Provide the [X, Y] coordinate of the cell's center where the given text is located.  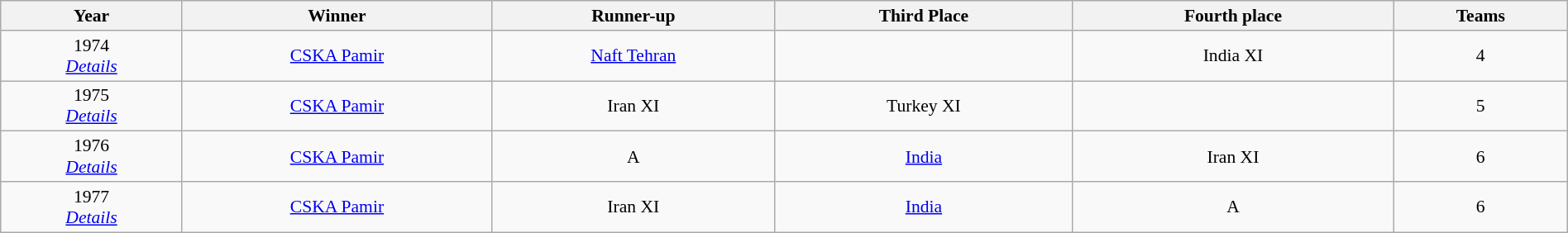
1977Details [92, 207]
Winner [337, 16]
5 [1480, 106]
Third Place [924, 16]
Runner-up [633, 16]
Turkey XI [924, 106]
Year [92, 16]
1976Details [92, 157]
4 [1480, 56]
1974Details [92, 56]
1975Details [92, 106]
Fourth place [1234, 16]
Naft Tehran [633, 56]
Teams [1480, 16]
India XI [1234, 56]
